Output the (x, y) coordinate of the center of the cell containing the given text.  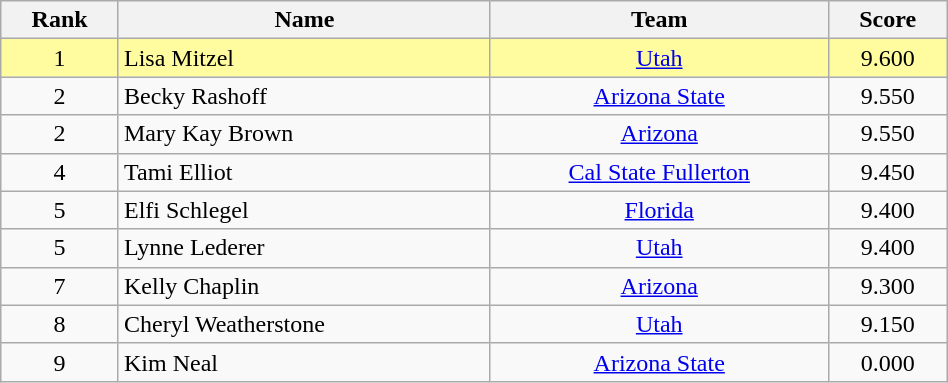
Kelly Chaplin (304, 286)
4 (60, 172)
Cheryl Weatherstone (304, 324)
9.300 (888, 286)
9 (60, 362)
9.150 (888, 324)
8 (60, 324)
Score (888, 20)
9.600 (888, 58)
1 (60, 58)
Tami Elliot (304, 172)
Mary Kay Brown (304, 134)
Cal State Fullerton (659, 172)
Rank (60, 20)
Becky Rashoff (304, 96)
9.450 (888, 172)
Florida (659, 210)
Kim Neal (304, 362)
Team (659, 20)
Lynne Lederer (304, 248)
Name (304, 20)
Elfi Schlegel (304, 210)
Lisa Mitzel (304, 58)
7 (60, 286)
0.000 (888, 362)
